Capture the cell that displays the provided text and extract its (X, Y) central coordinate. 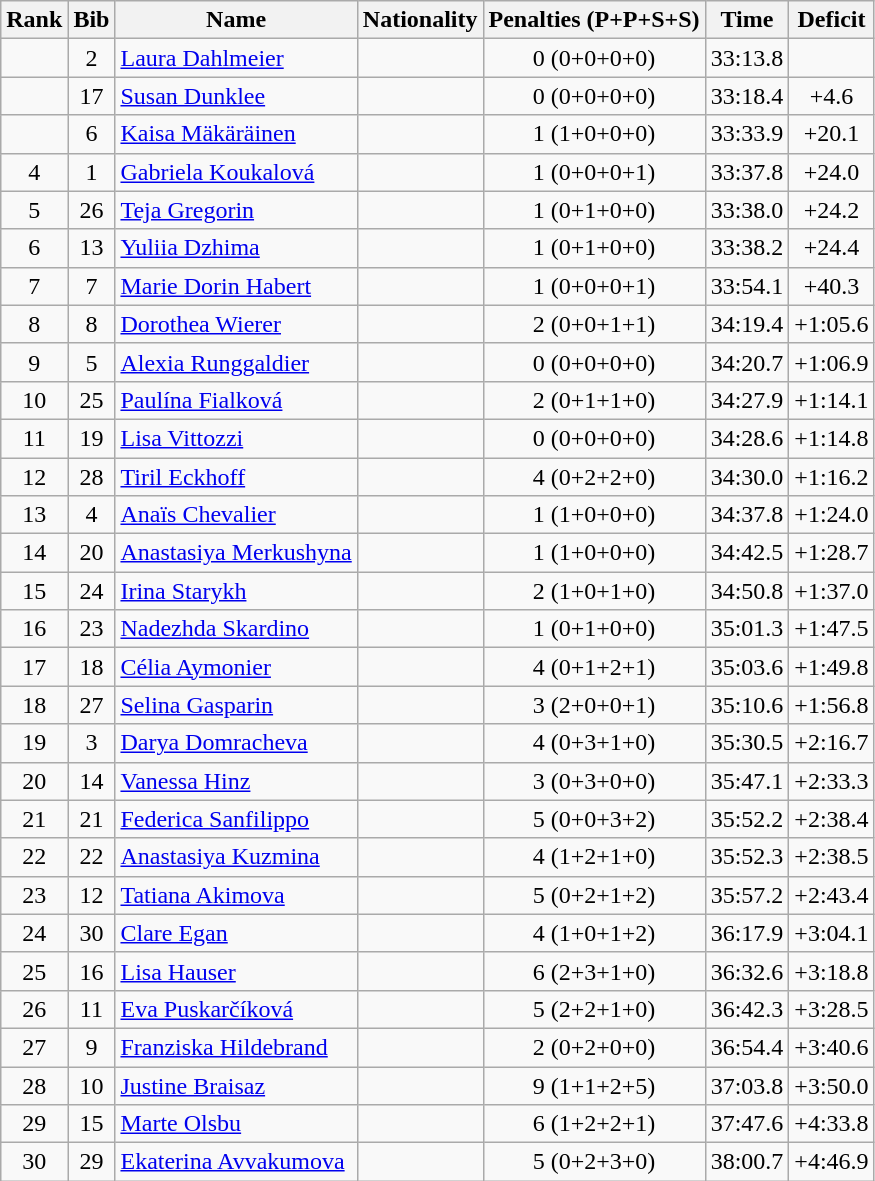
Rank (34, 20)
35:47.1 (747, 781)
+24.4 (832, 248)
+4:33.8 (832, 1124)
+2:43.4 (832, 895)
36:42.3 (747, 1009)
37:47.6 (747, 1124)
2 (0+1+1+0) (594, 400)
35:52.3 (747, 857)
38:00.7 (747, 1162)
Name (236, 20)
+1:47.5 (832, 629)
+4.6 (832, 96)
+3:18.8 (832, 971)
Selina Gasparin (236, 705)
Federica Sanfilippo (236, 819)
Anaïs Chevalier (236, 515)
5 (0+2+1+2) (594, 895)
1 (92, 172)
Irina Starykh (236, 591)
2 (1+0+1+0) (594, 591)
36:54.4 (747, 1047)
35:52.2 (747, 819)
Penalties (P+P+S+S) (594, 20)
Time (747, 20)
35:10.6 (747, 705)
3 (2+0+0+1) (594, 705)
35:57.2 (747, 895)
+1:06.9 (832, 362)
+2:38.5 (832, 857)
+1:14.8 (832, 438)
2 (92, 58)
33:37.8 (747, 172)
35:01.3 (747, 629)
4 (0+1+2+1) (594, 667)
Yuliia Dzhima (236, 248)
+3:28.5 (832, 1009)
Kaisa Mäkäräinen (236, 134)
35:03.6 (747, 667)
34:27.9 (747, 400)
+3:40.6 (832, 1047)
33:38.0 (747, 210)
+40.3 (832, 286)
Gabriela Koukalová (236, 172)
3 (92, 743)
+2:16.7 (832, 743)
Franziska Hildebrand (236, 1047)
Justine Braisaz (236, 1085)
+1:14.1 (832, 400)
34:20.7 (747, 362)
+1:24.0 (832, 515)
Anastasiya Merkushyna (236, 553)
33:13.8 (747, 58)
4 (1+0+1+2) (594, 933)
+24.0 (832, 172)
+2:38.4 (832, 819)
+1:49.8 (832, 667)
+1:16.2 (832, 477)
6 (2+3+1+0) (594, 971)
5 (0+2+3+0) (594, 1162)
Dorothea Wierer (236, 324)
Darya Domracheva (236, 743)
Lisa Vittozzi (236, 438)
34:30.0 (747, 477)
+1:56.8 (832, 705)
Teja Gregorin (236, 210)
Nadezhda Skardino (236, 629)
4 (1+2+1+0) (594, 857)
+3:04.1 (832, 933)
33:33.9 (747, 134)
Tiril Eckhoff (236, 477)
Marte Olsbu (236, 1124)
35:30.5 (747, 743)
4 (0+2+2+0) (594, 477)
+24.2 (832, 210)
Ekaterina Avvakumova (236, 1162)
5 (0+0+3+2) (594, 819)
Nationality (420, 20)
+3:50.0 (832, 1085)
5 (2+2+1+0) (594, 1009)
+1:28.7 (832, 553)
33:38.2 (747, 248)
Anastasiya Kuzmina (236, 857)
34:42.5 (747, 553)
34:19.4 (747, 324)
9 (1+1+2+5) (594, 1085)
+2:33.3 (832, 781)
34:37.8 (747, 515)
Bib (92, 20)
+4:46.9 (832, 1162)
Vanessa Hinz (236, 781)
Laura Dahlmeier (236, 58)
6 (1+2+2+1) (594, 1124)
2 (0+0+1+1) (594, 324)
+1:05.6 (832, 324)
Deficit (832, 20)
Paulína Fialková (236, 400)
36:17.9 (747, 933)
Alexia Runggaldier (236, 362)
Clare Egan (236, 933)
34:50.8 (747, 591)
Marie Dorin Habert (236, 286)
Célia Aymonier (236, 667)
Susan Dunklee (236, 96)
37:03.8 (747, 1085)
+20.1 (832, 134)
+1:37.0 (832, 591)
33:54.1 (747, 286)
2 (0+2+0+0) (594, 1047)
34:28.6 (747, 438)
Eva Puskarčíková (236, 1009)
Tatiana Akimova (236, 895)
4 (0+3+1+0) (594, 743)
36:32.6 (747, 971)
3 (0+3+0+0) (594, 781)
33:18.4 (747, 96)
Lisa Hauser (236, 971)
